Search for the cell housing the specified text and yield its (x, y) center coordinate. 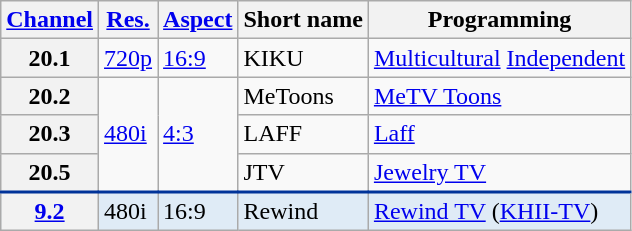
Channel (50, 20)
Rewind TV (KHII-TV) (499, 212)
4:3 (198, 134)
Aspect (198, 20)
KIKU (303, 58)
Laff (499, 134)
Jewelry TV (499, 172)
Res. (128, 20)
9.2 (50, 212)
20.5 (50, 172)
JTV (303, 172)
MeToons (303, 96)
20.2 (50, 96)
20.1 (50, 58)
Short name (303, 20)
MeTV Toons (499, 96)
LAFF (303, 134)
720p (128, 58)
Multicultural Independent (499, 58)
20.3 (50, 134)
Programming (499, 20)
Rewind (303, 212)
